Capture the cell that displays the provided text and extract its [X, Y] central coordinate. 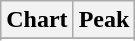
Chart [37, 20]
Peak [104, 20]
